Capture the cell that displays the provided text and extract its [X, Y] central coordinate. 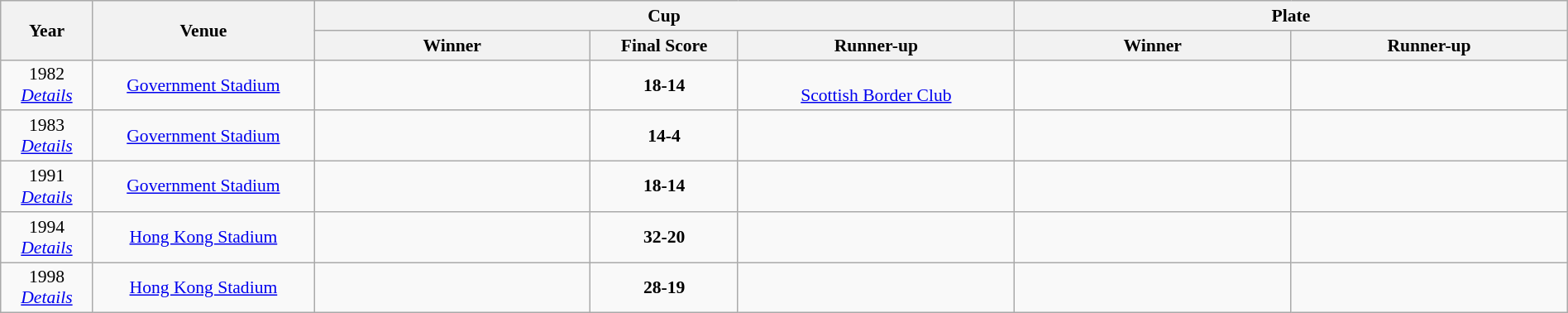
1983 Details [46, 136]
Cup [665, 16]
Venue [203, 30]
14-4 [664, 136]
Plate [1292, 16]
32-20 [664, 237]
1982 Details [46, 84]
28-19 [664, 288]
1994 Details [46, 237]
Final Score [664, 46]
Year [46, 30]
1998 Details [46, 288]
1991 Details [46, 187]
Scottish Border Club [876, 84]
